For the text-containing cell, return its midpoint in [X, Y] coordinate format. 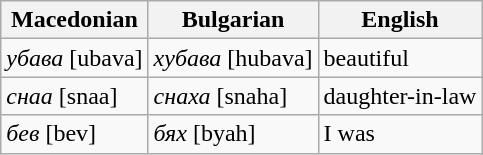
бев [bev] [74, 134]
снаха [snaha] [233, 96]
убава [ubava] [74, 58]
English [400, 20]
beautiful [400, 58]
I was [400, 134]
daughter-in-law [400, 96]
Bulgarian [233, 20]
снаа [snaa] [74, 96]
хубава [hubava] [233, 58]
бях [byah] [233, 134]
Macedonian [74, 20]
